Return the [x, y] coordinate for the center point of the cell that contains the specified text.  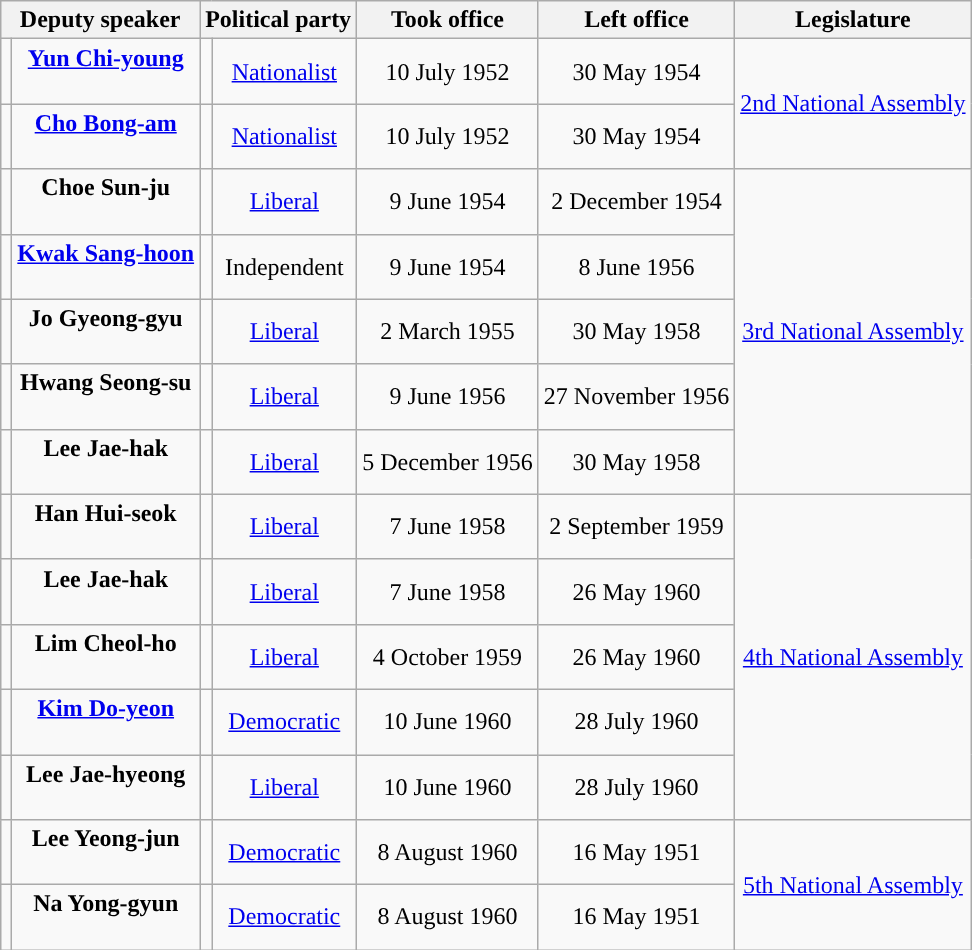
Lim Cheol-ho [106, 656]
Cho Bong-am [106, 136]
2 December 1954 [636, 202]
Deputy speaker [100, 20]
Political party [278, 20]
2 March 1955 [448, 332]
2 September 1959 [636, 526]
Left office [636, 20]
Took office [448, 20]
Choe Sun-ju [106, 202]
Han Hui-seok [106, 526]
27 November 1956 [636, 396]
Na Yong-gyun [106, 918]
Kim Do-yeon [106, 722]
Yun Chi-young [106, 72]
5th National Assembly [853, 885]
9 June 1956 [448, 396]
4th National Assembly [853, 656]
2nd National Assembly [853, 104]
Kwak Sang-hoon [106, 266]
4 October 1959 [448, 656]
Jo Gyeong-gyu [106, 332]
5 December 1956 [448, 462]
8 June 1956 [636, 266]
Lee Jae-hyeong [106, 786]
Independent [284, 266]
3rd National Assembly [853, 332]
Lee Yeong-jun [106, 852]
Hwang Seong-su [106, 396]
Legislature [853, 20]
